Identify which cell holds the provided text, then report its (x, y) central coordinate. 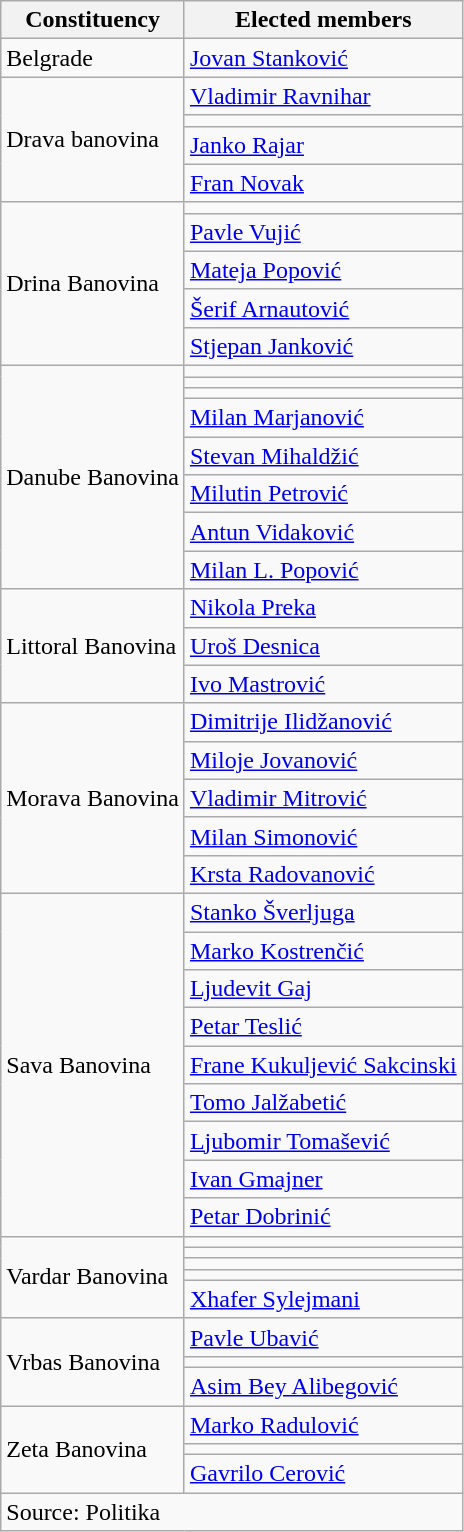
Antun Vidaković (323, 532)
Ivan Gmajner (323, 1179)
Milan L. Popović (323, 570)
Milan Simonović (323, 836)
Sava Banovina (93, 1064)
Fran Novak (323, 183)
Pavle Ubavić (323, 1337)
Gavrilo Cerović (323, 1474)
Vrbas Banovina (93, 1362)
Morava Banovina (93, 798)
Ljubomir Tomašević (323, 1141)
Ljudevit Gaj (323, 989)
Frane Kukuljević Sakcinski (323, 1065)
Stanko Šverljuga (323, 912)
Krsta Radovanović (323, 874)
Jovan Stanković (323, 58)
Nikola Preka (323, 608)
Constituency (93, 20)
Asim Bey Alibegović (323, 1386)
Belgrade (93, 58)
Dimitrije Ilidžanović (323, 722)
Danube Banovina (93, 477)
Petar Teslić (323, 1027)
Marko Kostrenčić (323, 951)
Vladimir Mitrović (323, 798)
Mateja Popović (323, 270)
Petar Dobrinić (323, 1217)
Stjepan Janković (323, 346)
Source: Politika (232, 1512)
Ivo Mastrović (323, 684)
Milutin Petrović (323, 494)
Šerif Arnautović (323, 308)
Stevan Mihaldžić (323, 456)
Uroš Desnica (323, 646)
Drava banovina (93, 140)
Tomo Jalžabetić (323, 1103)
Janko Rajar (323, 145)
Drina Banovina (93, 284)
Marko Radulović (323, 1425)
Littoral Banovina (93, 646)
Elected members (323, 20)
Milan Marjanović (323, 418)
Miloje Jovanović (323, 760)
Pavle Vujić (323, 232)
Xhafer Sylejmani (323, 1299)
Vladimir Ravnihar (323, 96)
Vardar Banovina (93, 1277)
Zeta Banovina (93, 1450)
